Find where the given text appears and provide that cell's center as [X, Y] coordinate. 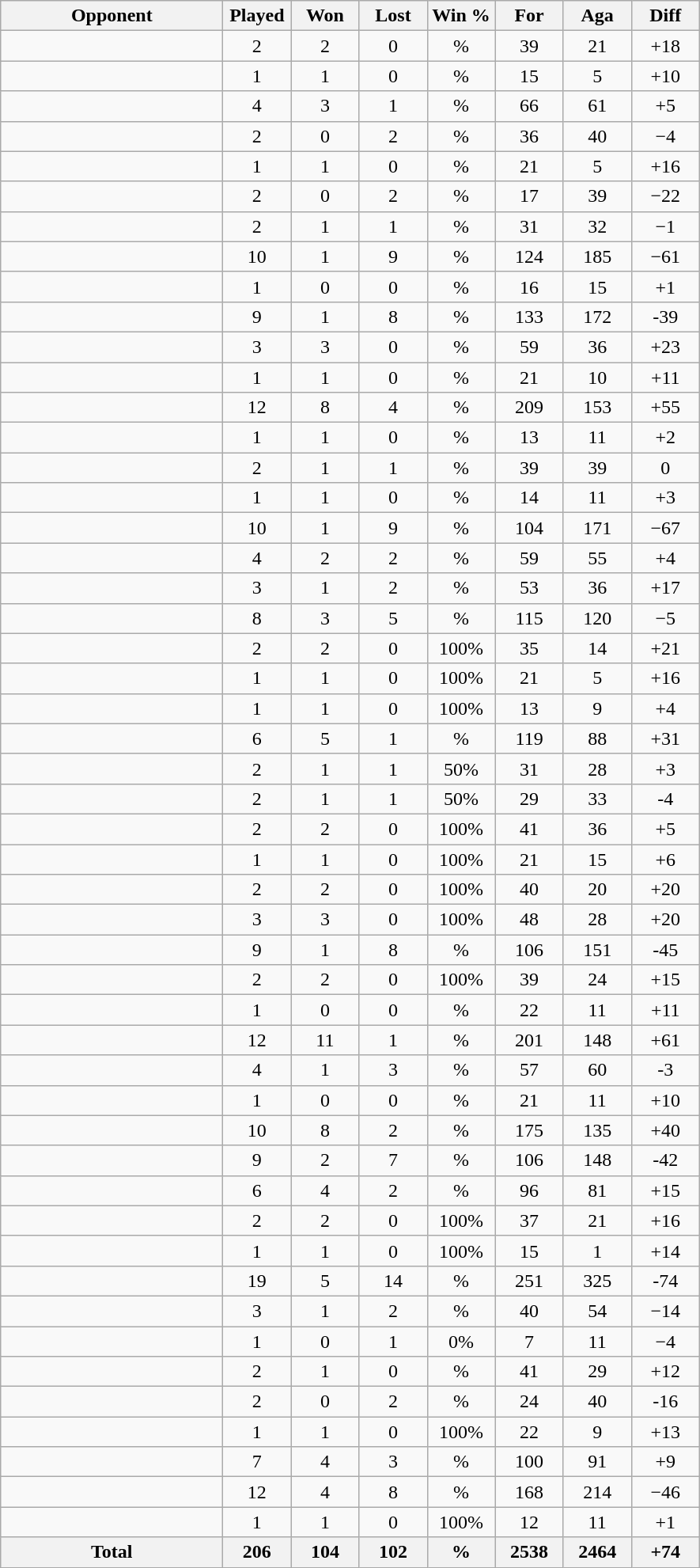
Diff [665, 16]
2464 [597, 1552]
-4 [665, 799]
61 [597, 106]
120 [597, 618]
32 [597, 226]
Opponent [112, 16]
−46 [665, 1492]
16 [529, 287]
Won [325, 16]
325 [597, 1281]
91 [597, 1462]
33 [597, 799]
153 [597, 408]
17 [529, 196]
+18 [665, 46]
+61 [665, 1040]
+55 [665, 408]
209 [529, 408]
−61 [665, 256]
+21 [665, 648]
66 [529, 106]
−5 [665, 618]
175 [529, 1130]
171 [597, 528]
−67 [665, 528]
35 [529, 648]
+74 [665, 1552]
201 [529, 1040]
115 [529, 618]
53 [529, 588]
100 [529, 1462]
Total [112, 1552]
Aga [597, 16]
-16 [665, 1402]
+14 [665, 1251]
Played [257, 16]
2538 [529, 1552]
0% [461, 1342]
81 [597, 1190]
133 [529, 317]
20 [597, 890]
-3 [665, 1070]
+9 [665, 1462]
88 [597, 738]
60 [597, 1070]
Win % [461, 16]
57 [529, 1070]
+6 [665, 859]
+17 [665, 588]
96 [529, 1190]
19 [257, 1281]
-39 [665, 317]
-42 [665, 1160]
168 [529, 1492]
37 [529, 1221]
+23 [665, 347]
For [529, 16]
124 [529, 256]
+13 [665, 1432]
185 [597, 256]
214 [597, 1492]
119 [529, 738]
48 [529, 920]
−14 [665, 1311]
206 [257, 1552]
102 [393, 1552]
+2 [665, 438]
-74 [665, 1281]
55 [597, 558]
Lost [393, 16]
54 [597, 1311]
+31 [665, 738]
−22 [665, 196]
135 [597, 1130]
172 [597, 317]
+40 [665, 1130]
151 [597, 950]
−1 [665, 226]
+12 [665, 1372]
251 [529, 1281]
-45 [665, 950]
